Scan for the cell matching the given text and deliver its [X, Y] coordinate at center. 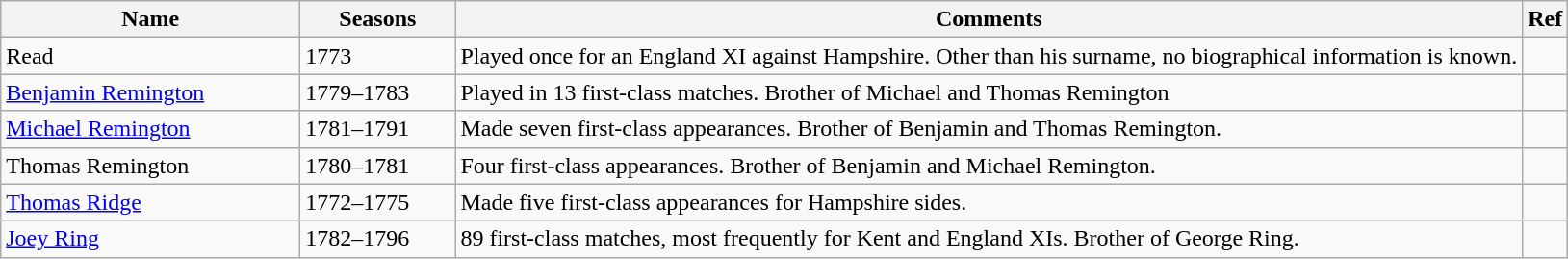
1782–1796 [377, 239]
Comments [990, 19]
Seasons [377, 19]
Michael Remington [150, 129]
Joey Ring [150, 239]
Thomas Remington [150, 166]
Name [150, 19]
Made seven first-class appearances. Brother of Benjamin and Thomas Remington. [990, 129]
1773 [377, 56]
1781–1791 [377, 129]
Made five first-class appearances for Hampshire sides. [990, 202]
Thomas Ridge [150, 202]
Ref [1546, 19]
1779–1783 [377, 92]
Played once for an England XI against Hampshire. Other than his surname, no biographical information is known. [990, 56]
Benjamin Remington [150, 92]
89 first-class matches, most frequently for Kent and England XIs. Brother of George Ring. [990, 239]
1780–1781 [377, 166]
Read [150, 56]
1772–1775 [377, 202]
Four first-class appearances. Brother of Benjamin and Michael Remington. [990, 166]
Played in 13 first-class matches. Brother of Michael and Thomas Remington [990, 92]
